Determine the [x, y] coordinate at the center of the cell enclosing the given text.  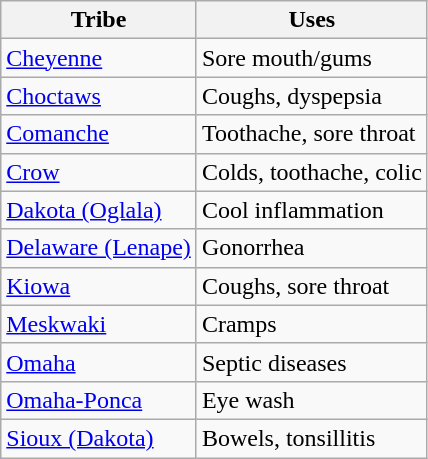
Dakota (Oglala) [99, 210]
Coughs, dyspepsia [312, 96]
Sore mouth/gums [312, 58]
Omaha-Ponca [99, 400]
Kiowa [99, 286]
Meskwaki [99, 324]
Comanche [99, 134]
Bowels, tonsillitis [312, 438]
Cheyenne [99, 58]
Tribe [99, 20]
Choctaws [99, 96]
Uses [312, 20]
Coughs, sore throat [312, 286]
Crow [99, 172]
Cramps [312, 324]
Omaha [99, 362]
Sioux (Dakota) [99, 438]
Gonorrhea [312, 248]
Delaware (Lenape) [99, 248]
Septic diseases [312, 362]
Eye wash [312, 400]
Cool inflammation [312, 210]
Colds, toothache, colic [312, 172]
Toothache, sore throat [312, 134]
